Find where the given text appears and provide that cell's center as [X, Y] coordinate. 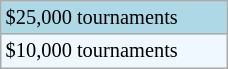
$25,000 tournaments [114, 17]
$10,000 tournaments [114, 51]
